From the cell containing the given text, extract its center point as [X, Y] coordinate. 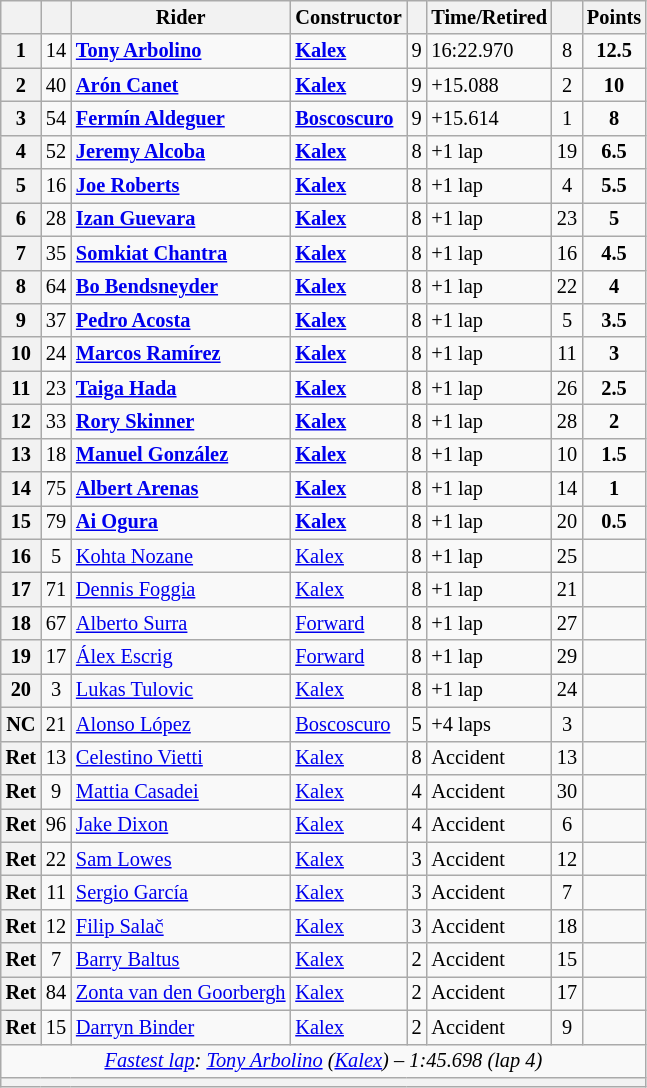
+15.614 [489, 118]
26 [567, 388]
Kohta Nozane [180, 556]
16:22.970 [489, 51]
3.5 [614, 320]
Sam Lowes [180, 859]
Sergio García [180, 892]
0.5 [614, 522]
Alberto Surra [180, 623]
Barry Baltus [180, 960]
Tony Arbolino [180, 51]
79 [56, 522]
84 [56, 993]
75 [56, 489]
Manuel González [180, 455]
52 [56, 152]
Fermín Aldeguer [180, 118]
33 [56, 421]
67 [56, 623]
96 [56, 825]
40 [56, 85]
30 [567, 791]
5.5 [614, 186]
Pedro Acosta [180, 320]
Alonso López [180, 724]
Albert Arenas [180, 489]
Darryn Binder [180, 1027]
Arón Canet [180, 85]
Time/Retired [489, 17]
2.5 [614, 388]
Lukas Tulovic [180, 690]
29 [567, 657]
Dennis Foggia [180, 589]
Álex Escrig [180, 657]
35 [56, 253]
27 [567, 623]
25 [567, 556]
Zonta van den Goorbergh [180, 993]
Filip Salač [180, 926]
Constructor [348, 17]
+15.088 [489, 85]
Marcos Ramírez [180, 354]
NC [21, 724]
Rory Skinner [180, 421]
Izan Guevara [180, 219]
64 [56, 287]
Jeremy Alcoba [180, 152]
Taiga Hada [180, 388]
Joe Roberts [180, 186]
Jake Dixon [180, 825]
Points [614, 17]
Somkiat Chantra [180, 253]
54 [56, 118]
1.5 [614, 455]
71 [56, 589]
12.5 [614, 51]
Rider [180, 17]
Fastest lap: Tony Arbolino (Kalex) – 1:45.698 (lap 4) [324, 1061]
+4 laps [489, 724]
Celestino Vietti [180, 758]
Ai Ogura [180, 522]
37 [56, 320]
Mattia Casadei [180, 791]
6.5 [614, 152]
4.5 [614, 253]
Bo Bendsneyder [180, 287]
